For the text-containing cell, return its midpoint in (x, y) coordinate format. 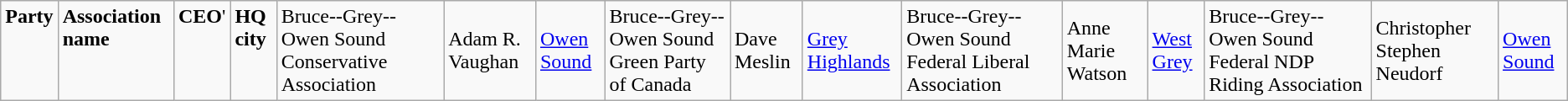
Anne Marie Watson (1105, 50)
CEO' (201, 50)
Dave Meslin (767, 50)
Party (29, 50)
HQ city (253, 50)
Grey Highlands (852, 50)
Bruce--Grey--Owen Sound Federal Liberal Association (983, 50)
Bruce--Grey--Owen Sound Federal NDP Riding Association (1288, 50)
Christopher Stephen Neudorf (1434, 50)
Association name (116, 50)
West Grey (1176, 50)
Adam R. Vaughan (490, 50)
Bruce--Grey--Owen Sound Conservative Association (360, 50)
Bruce--Grey--Owen Sound Green Party of Canada (668, 50)
